Determine the (X, Y) coordinate at the center of the cell enclosing the given text.  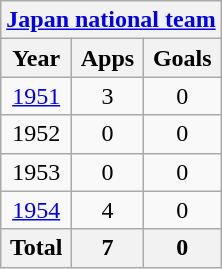
Goals (182, 58)
Year (36, 58)
7 (108, 248)
Japan national team (111, 20)
1954 (36, 210)
4 (108, 210)
Total (36, 248)
1952 (36, 134)
Apps (108, 58)
3 (108, 96)
1953 (36, 172)
1951 (36, 96)
